Pinpoint the cell where the given text exists, returning its (X, Y) midpoint coordinate. 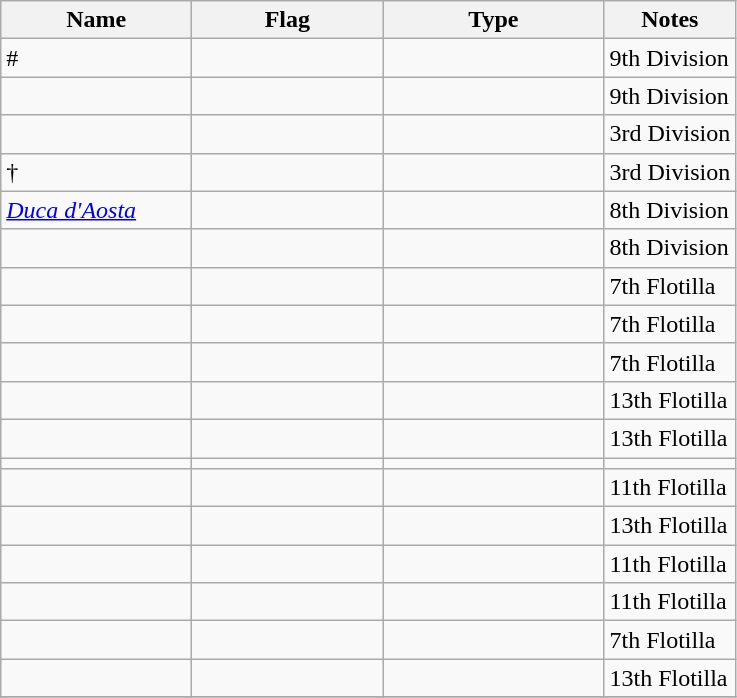
† (96, 172)
Notes (670, 20)
Duca d'Aosta (96, 210)
# (96, 58)
Name (96, 20)
Flag (288, 20)
Type (494, 20)
